Determine the (x, y) coordinate at the center of the cell enclosing the given text.  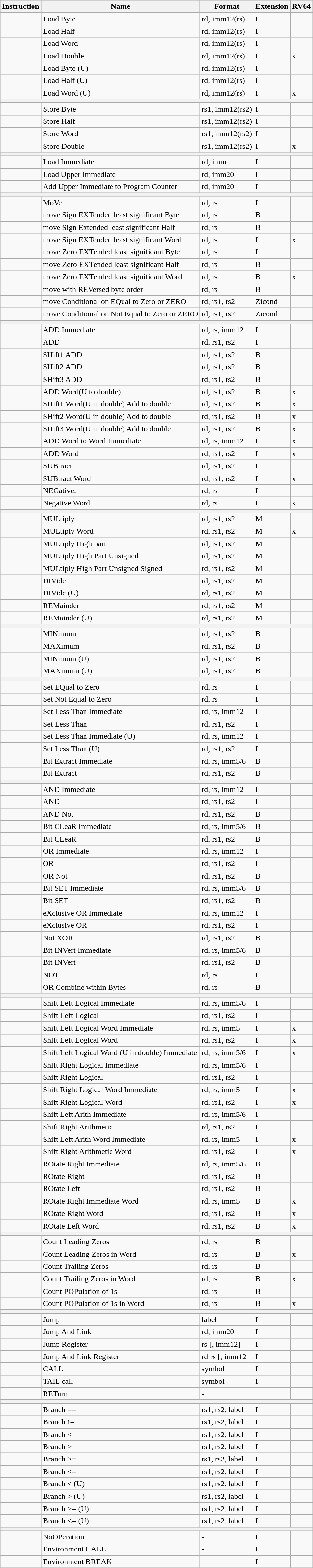
Shift Right Logical (120, 1077)
CALL (120, 1369)
ADD Immediate (120, 330)
SUBtract (120, 466)
TAIL call (120, 1381)
move with REVersed byte order (120, 289)
Set Not Equal to Zero (120, 699)
RV64 (302, 6)
SHift3 ADD (120, 379)
move Zero EXTended least significant Half (120, 264)
Count POPulation of 1s (120, 1291)
Environment BREAK (120, 1562)
Jump And Link Register (120, 1357)
Environment CALL (120, 1549)
Set Less Than Immediate (120, 712)
Bit INVert Immediate (120, 950)
Set EQual to Zero (120, 687)
rs [, imm12] (227, 1344)
Load Word (U) (120, 93)
SUBtract Word (120, 478)
NoOPeration (120, 1537)
move Conditional on Not Equal to Zero or ZERO (120, 314)
Shift Left Logical Word Immediate (120, 1028)
Shift Right Arithmetic Word (120, 1152)
Branch < (U) (120, 1484)
Shift Right Logical Immediate (120, 1065)
Load Double (120, 56)
Branch != (120, 1422)
MAXimum (120, 646)
Jump Register (120, 1344)
SHift3 Word(U in double) Add to double (120, 429)
Count Leading Zeros (120, 1242)
Set Less Than (U) (120, 749)
Shift Left Logical Word (120, 1040)
MULtiply Word (120, 531)
AND (120, 802)
SHift2 ADD (120, 367)
NOT (120, 975)
Count POPulation of 1s in Word (120, 1304)
label (227, 1319)
Branch < (120, 1434)
MoVe (120, 203)
DIVide (U) (120, 593)
Not XOR (120, 938)
rd, imm (227, 162)
ROtate Right Immediate Word (120, 1201)
move Sign EXTended least significant Byte (120, 215)
MULtiply (120, 519)
OR Not (120, 876)
OR Immediate (120, 851)
Load Half (120, 31)
Load Byte (U) (120, 68)
SHift1 Word(U in double) Add to double (120, 404)
Branch <= (U) (120, 1521)
MULtiply High part (120, 544)
Shift Left Arith Immediate (120, 1115)
Load Immediate (120, 162)
MINimum (U) (120, 658)
Branch == (120, 1409)
Name (120, 6)
ADD Word (120, 453)
Load Half (U) (120, 81)
Count Leading Zeros in Word (120, 1254)
move Zero EXTended least significant Byte (120, 252)
Load Byte (120, 19)
MAXimum (U) (120, 671)
Shift Left Logical (120, 1015)
ADD Word(U to double) (120, 392)
Bit Extract (120, 773)
Bit SET (120, 901)
AND Immediate (120, 789)
Jump (120, 1319)
Store Half (120, 121)
Bit Extract Immediate (120, 761)
REMainder (120, 606)
ADD (120, 342)
ROtate Right (120, 1176)
rd rs [, imm12] (227, 1357)
Branch >= (U) (120, 1509)
Load Word (120, 44)
Bit SET Immediate (120, 888)
MULtiply High Part Unsigned (120, 556)
Set Less Than Immediate (U) (120, 736)
Branch > (120, 1447)
Format (227, 6)
NEGative. (120, 491)
move Sign EXTended least significant Word (120, 240)
MINimum (120, 634)
Store Word (120, 134)
SHift1 ADD (120, 355)
eXclusive OR (120, 925)
MULtiply High Part Unsigned Signed (120, 568)
Shift Right Logical Word (120, 1102)
REMainder (U) (120, 618)
Branch > (U) (120, 1496)
AND Not (120, 814)
Shift Left Arith Word Immediate (120, 1139)
Store Byte (120, 109)
Instruction (21, 6)
move Conditional on EQual to Zero or ZERO (120, 301)
ROtate Right Word (120, 1213)
Count Trailing Zeros (120, 1267)
DIVide (120, 581)
Shift Right Logical Word Immediate (120, 1090)
move Zero EXTended least significant Word (120, 277)
OR (120, 863)
Branch <= (120, 1472)
Bit CLeaR Immediate (120, 826)
OR Combine within Bytes (120, 987)
ADD Word to Word Immediate (120, 441)
Shift Left Logical Word (U in double) Immediate (120, 1052)
Shift Right Arithmetic (120, 1127)
Bit INVert (120, 962)
Store Double (120, 146)
Shift Left Logical Immediate (120, 1003)
Set Less Than (120, 724)
Jump And Link (120, 1332)
Count Trailing Zeros in Word (120, 1279)
Bit CLeaR (120, 839)
Load Upper Immediate (120, 174)
Branch >= (120, 1459)
Extension (272, 6)
ROtate Left (120, 1189)
move Sign Extended least significant Half (120, 227)
RETurn (120, 1394)
eXclusive OR Immediate (120, 913)
SHift2 Word(U in double) Add to double (120, 416)
ROtate Right Immediate (120, 1164)
ROtate Left Word (120, 1226)
Negative Word (120, 503)
Add Upper Immediate to Program Counter (120, 187)
